Return (x, y) of the center of cell containing provided text 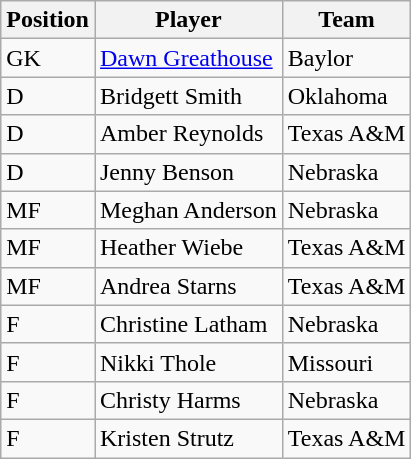
Amber Reynolds (188, 134)
Jenny Benson (188, 172)
Missouri (346, 362)
Player (188, 20)
Meghan Anderson (188, 210)
Nikki Thole (188, 362)
Baylor (346, 58)
Christy Harms (188, 400)
Kristen Strutz (188, 438)
Position (48, 20)
Team (346, 20)
Andrea Starns (188, 286)
Christine Latham (188, 324)
GK (48, 58)
Bridgett Smith (188, 96)
Oklahoma (346, 96)
Heather Wiebe (188, 248)
Dawn Greathouse (188, 58)
